Return the [x, y] coordinate for the center point of the cell that contains the specified text.  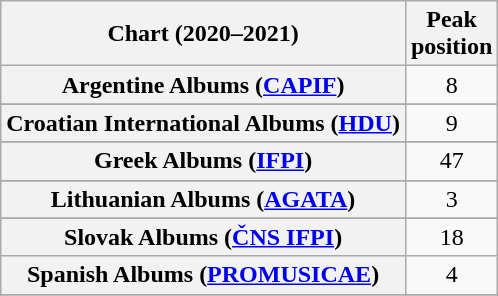
3 [451, 199]
47 [451, 161]
Lithuanian Albums (AGATA) [204, 199]
Greek Albums (IFPI) [204, 161]
Argentine Albums (CAPIF) [204, 85]
18 [451, 237]
Croatian International Albums (HDU) [204, 123]
9 [451, 123]
Spanish Albums (PROMUSICAE) [204, 275]
Chart (2020–2021) [204, 34]
Slovak Albums (ČNS IFPI) [204, 237]
8 [451, 85]
Peakposition [451, 34]
4 [451, 275]
